Scan for the cell matching the given text and deliver its (X, Y) coordinate at center. 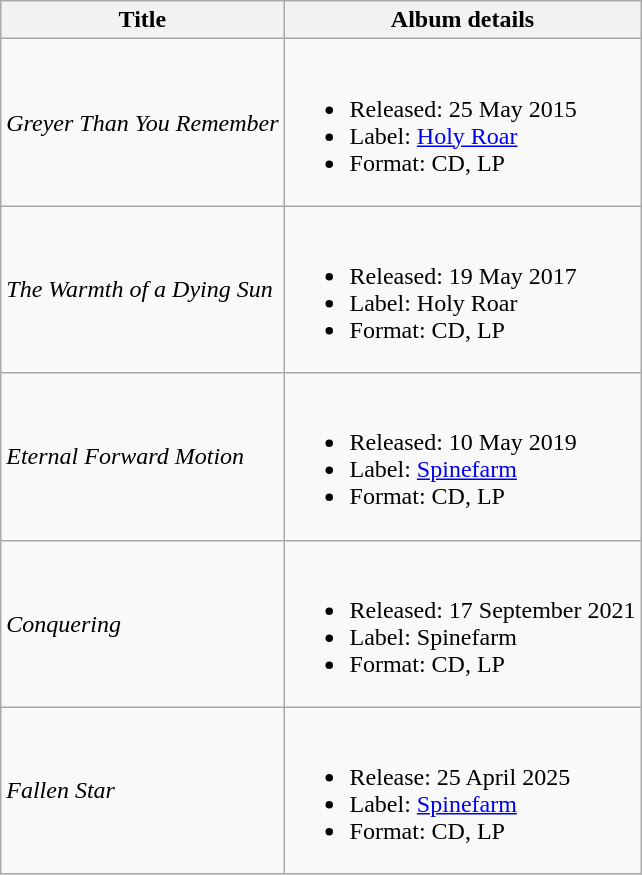
Released: 19 May 2017Label: Holy RoarFormat: CD, LP (462, 290)
Conquering (142, 624)
Album details (462, 20)
Released: 17 September 2021Label: SpinefarmFormat: CD, LP (462, 624)
The Warmth of a Dying Sun (142, 290)
Released: 10 May 2019Label: SpinefarmFormat: CD, LP (462, 456)
Eternal Forward Motion (142, 456)
Greyer Than You Remember (142, 122)
Fallen Star (142, 790)
Released: 25 May 2015Label: Holy RoarFormat: CD, LP (462, 122)
Release: 25 April 2025Label: SpinefarmFormat: CD, LP (462, 790)
Title (142, 20)
